Identify which cell holds the provided text, then report its [x, y] central coordinate. 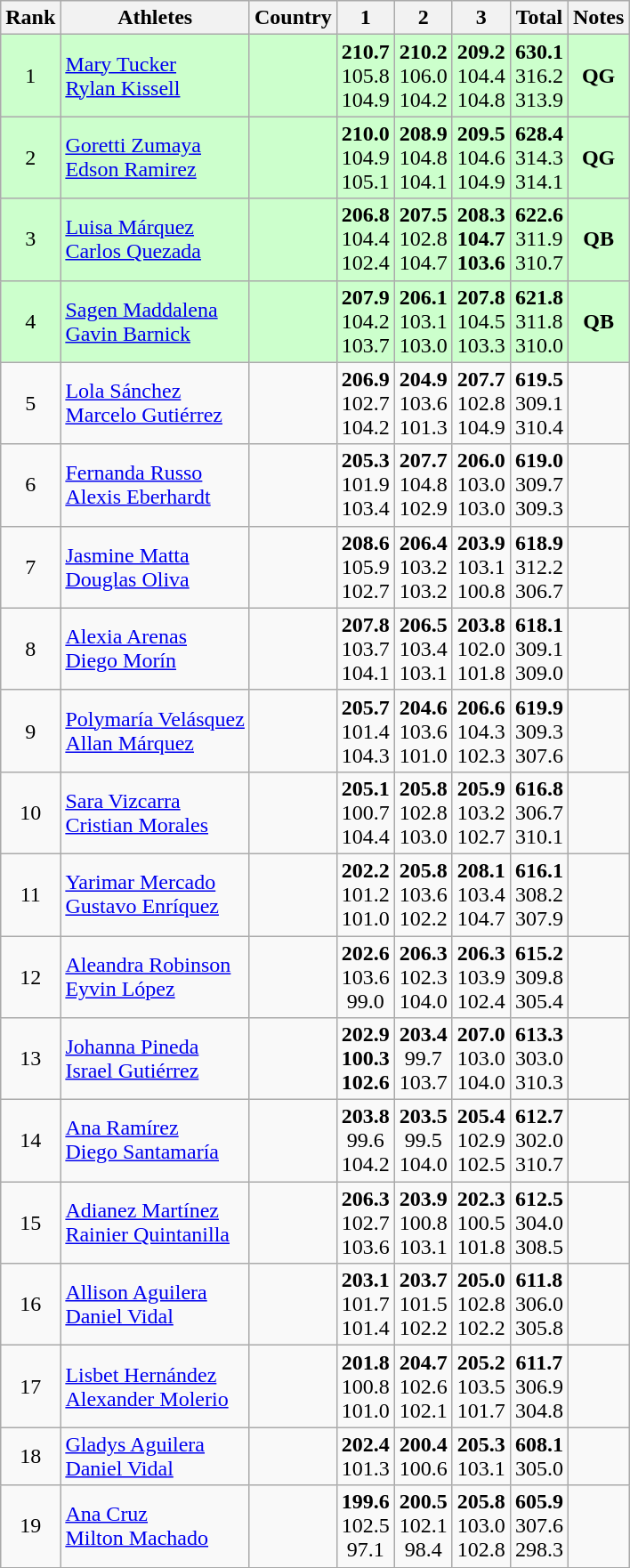
Yarimar MercadoGustavo Enríquez [155, 894]
Adianez MartínezRainier Quintanilla [155, 1223]
203.8102.0101.8 [481, 649]
11 [30, 894]
Aleandra RobinsonEyvin López [155, 977]
202.6103.699.0 [365, 977]
205.9103.2102.7 [481, 812]
208.9104.8104.1 [424, 158]
630.1316.2313.9 [539, 76]
204.9103.6101.3 [424, 403]
Lisbet HernándezAlexander Molerio [155, 1386]
207.5102.8104.7 [424, 239]
619.5309.1310.4 [539, 403]
206.1103.1103.0 [424, 321]
6 [30, 485]
613.3303.0310.3 [539, 1059]
208.6105.9102.7 [365, 567]
206.6104.3102.3 [481, 731]
Notes [598, 18]
Jasmine MattaDouglas Oliva [155, 567]
206.8104.4102.4 [365, 239]
206.3102.7103.6 [365, 1223]
615.2309.8305.4 [539, 977]
203.9103.1100.8 [481, 567]
616.8306.7310.1 [539, 812]
5 [30, 403]
612.7302.0310.7 [539, 1141]
Polymaría VelásquezAllan Márquez [155, 731]
203.499.7103.7 [424, 1059]
206.9102.7104.2 [365, 403]
Rank [30, 18]
203.899.6104.2 [365, 1141]
203.1101.7101.4 [365, 1305]
612.5304.0308.5 [539, 1223]
Mary TuckerRylan Kissell [155, 76]
Fernanda RussoAlexis Eberhardt [155, 485]
Sagen MaddalenaGavin Barnick [155, 321]
206.4103.2103.2 [424, 567]
206.0103.0103.0 [481, 485]
205.2103.5101.7 [481, 1386]
7 [30, 567]
202.4101.3 [365, 1456]
8 [30, 649]
210.7105.8104.9 [365, 76]
616.1308.2307.9 [539, 894]
202.9100.3102.6 [365, 1059]
201.8100.8101.0 [365, 1386]
Alexia ArenasDiego Morín [155, 649]
621.8311.8310.0 [539, 321]
14 [30, 1141]
205.7101.4104.3 [365, 731]
608.1305.0 [539, 1456]
210.0104.9105.1 [365, 158]
17 [30, 1386]
Johanna PinedaIsrael Gutiérrez [155, 1059]
209.2104.4104.8 [481, 76]
205.4102.9102.5 [481, 1141]
12 [30, 977]
206.3102.3104.0 [424, 977]
207.7102.8104.9 [481, 403]
619.9309.3307.6 [539, 731]
205.3103.1 [481, 1456]
206.3103.9102.4 [481, 977]
Luisa MárquezCarlos Quezada [155, 239]
Total [539, 18]
200.4100.6 [424, 1456]
19 [30, 1526]
Country [293, 18]
618.1309.1309.0 [539, 649]
618.9312.2306.7 [539, 567]
205.8103.0102.8 [481, 1526]
Gladys AguileraDaniel Vidal [155, 1456]
205.3101.9103.4 [365, 485]
205.8102.8103.0 [424, 812]
Lola SánchezMarcelo Gutiérrez [155, 403]
605.9307.6298.3 [539, 1526]
209.5104.6104.9 [481, 158]
619.0309.7309.3 [539, 485]
13 [30, 1059]
202.3100.5101.8 [481, 1223]
10 [30, 812]
622.6311.9310.7 [539, 239]
204.7102.6102.1 [424, 1386]
207.7104.8102.9 [424, 485]
204.6103.6101.0 [424, 731]
207.8104.5103.3 [481, 321]
203.7101.5102.2 [424, 1305]
207.9104.2103.7 [365, 321]
611.8306.0305.8 [539, 1305]
200.5102.198.4 [424, 1526]
Goretti ZumayaEdson Ramirez [155, 158]
18 [30, 1456]
208.3104.7103.6 [481, 239]
9 [30, 731]
207.0103.0104.0 [481, 1059]
202.2101.2101.0 [365, 894]
205.0102.8102.2 [481, 1305]
210.2106.0104.2 [424, 76]
206.5103.4103.1 [424, 649]
Ana CruzMilton Machado [155, 1526]
Athletes [155, 18]
205.8103.6102.2 [424, 894]
Sara VizcarraCristian Morales [155, 812]
203.599.5104.0 [424, 1141]
Allison AguileraDaniel Vidal [155, 1305]
203.9100.8103.1 [424, 1223]
15 [30, 1223]
208.1103.4104.7 [481, 894]
611.7306.9304.8 [539, 1386]
Ana RamírezDiego Santamaría [155, 1141]
628.4314.3314.1 [539, 158]
16 [30, 1305]
4 [30, 321]
207.8103.7104.1 [365, 649]
199.6102.597.1 [365, 1526]
205.1100.7104.4 [365, 812]
